Capture the cell that displays the provided text and extract its [X, Y] central coordinate. 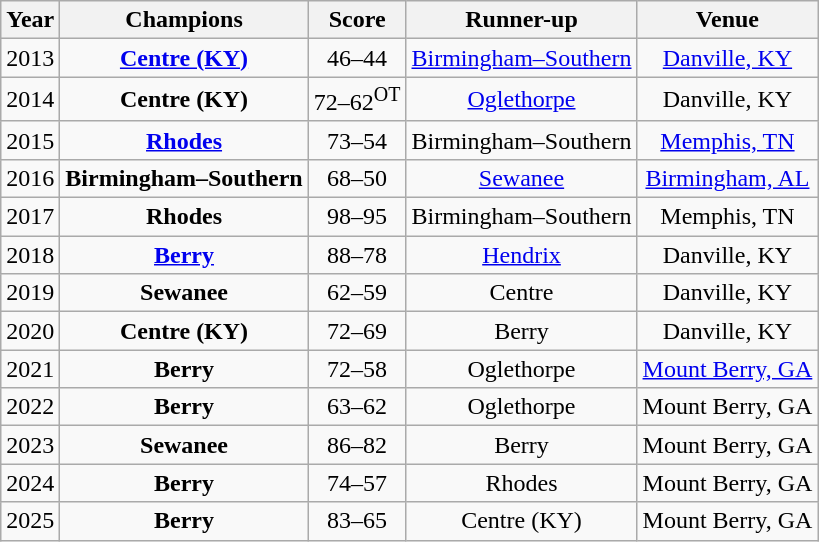
72–58 [357, 369]
Champions [184, 20]
62–59 [357, 293]
2019 [30, 293]
Year [30, 20]
63–62 [357, 407]
74–57 [357, 483]
2014 [30, 100]
Birmingham, AL [728, 178]
72–62OT [357, 100]
98–95 [357, 217]
2023 [30, 445]
46–44 [357, 58]
86–82 [357, 445]
2015 [30, 140]
2017 [30, 217]
68–50 [357, 178]
Score [357, 20]
Runner-up [522, 20]
Centre [522, 293]
2016 [30, 178]
2021 [30, 369]
2013 [30, 58]
Venue [728, 20]
73–54 [357, 140]
2022 [30, 407]
83–65 [357, 521]
72–69 [357, 331]
2024 [30, 483]
2018 [30, 255]
88–78 [357, 255]
2020 [30, 331]
2025 [30, 521]
Hendrix [522, 255]
